From the cell containing the given text, extract its center point as [x, y] coordinate. 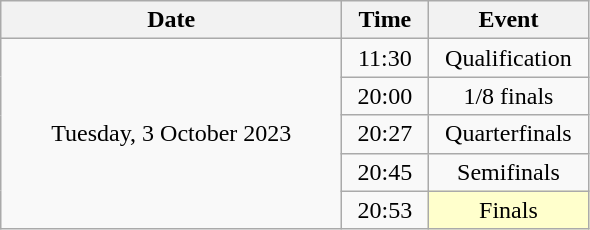
20:53 [385, 210]
Event [508, 20]
20:27 [385, 134]
Semifinals [508, 172]
Time [385, 20]
1/8 finals [508, 96]
20:00 [385, 96]
11:30 [385, 58]
Quarterfinals [508, 134]
20:45 [385, 172]
Qualification [508, 58]
Date [172, 20]
Finals [508, 210]
Tuesday, 3 October 2023 [172, 134]
